From the cell containing the given text, extract its center point as [X, Y] coordinate. 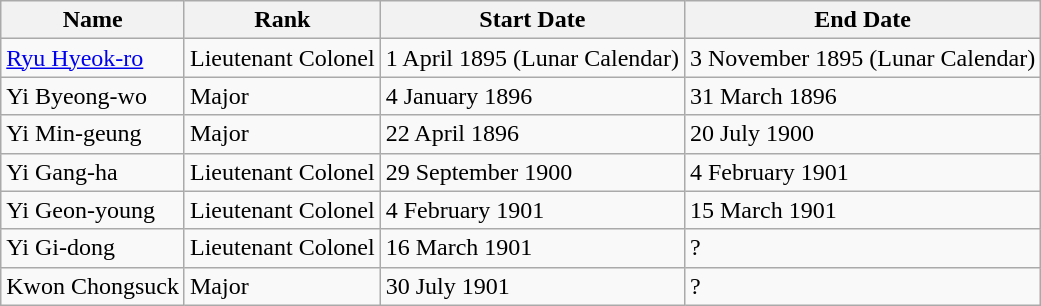
Yi Min-geung [93, 134]
1 April 1895 (Lunar Calendar) [532, 58]
29 September 1900 [532, 172]
30 July 1901 [532, 286]
22 April 1896 [532, 134]
15 March 1901 [862, 210]
Yi Gi-dong [93, 248]
3 November 1895 (Lunar Calendar) [862, 58]
End Date [862, 20]
4 January 1896 [532, 96]
Rank [282, 20]
Kwon Chongsuck [93, 286]
Yi Gang-ha [93, 172]
20 July 1900 [862, 134]
Yi Byeong-wo [93, 96]
Name [93, 20]
Start Date [532, 20]
31 March 1896 [862, 96]
Yi Geon-young [93, 210]
16 March 1901 [532, 248]
Ryu Hyeok-ro [93, 58]
